Extract the (X, Y) coordinate from the center of the cell holding the provided text.  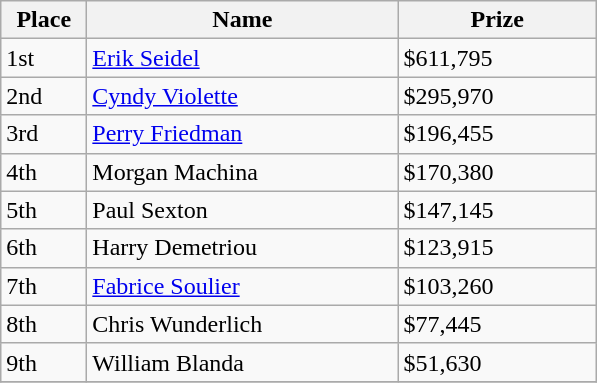
5th (44, 210)
3rd (44, 134)
$103,260 (498, 286)
Name (242, 20)
$123,915 (498, 248)
Harry Demetriou (242, 248)
1st (44, 58)
Prize (498, 20)
$170,380 (498, 172)
Fabrice Soulier (242, 286)
Morgan Machina (242, 172)
Paul Sexton (242, 210)
Perry Friedman (242, 134)
$196,455 (498, 134)
Chris Wunderlich (242, 324)
$51,630 (498, 362)
7th (44, 286)
$295,970 (498, 96)
William Blanda (242, 362)
8th (44, 324)
6th (44, 248)
Place (44, 20)
$611,795 (498, 58)
$147,145 (498, 210)
$77,445 (498, 324)
Cyndy Violette (242, 96)
4th (44, 172)
2nd (44, 96)
9th (44, 362)
Erik Seidel (242, 58)
